From the cell containing the given text, extract its center point as [X, Y] coordinate. 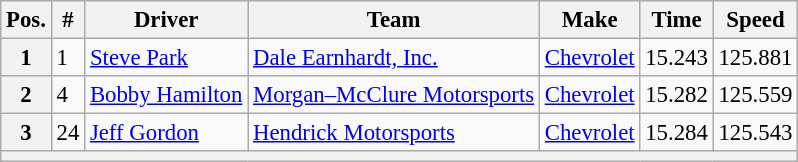
125.881 [756, 58]
2 [26, 95]
3 [26, 133]
Make [589, 20]
125.543 [756, 133]
Driver [166, 20]
4 [68, 95]
Steve Park [166, 58]
Pos. [26, 20]
15.284 [676, 133]
24 [68, 133]
Bobby Hamilton [166, 95]
Jeff Gordon [166, 133]
Speed [756, 20]
15.243 [676, 58]
Morgan–McClure Motorsports [394, 95]
15.282 [676, 95]
Time [676, 20]
# [68, 20]
Hendrick Motorsports [394, 133]
Team [394, 20]
125.559 [756, 95]
Dale Earnhardt, Inc. [394, 58]
